Capture the cell that displays the provided text and extract its (x, y) central coordinate. 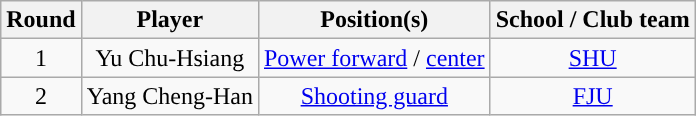
FJU (592, 96)
Yang Cheng-Han (170, 96)
Player (170, 20)
1 (41, 58)
2 (41, 96)
School / Club team (592, 20)
Power forward / center (374, 58)
Yu Chu-Hsiang (170, 58)
Round (41, 20)
SHU (592, 58)
Position(s) (374, 20)
Shooting guard (374, 96)
